Search for the cell housing the specified text and yield its (x, y) center coordinate. 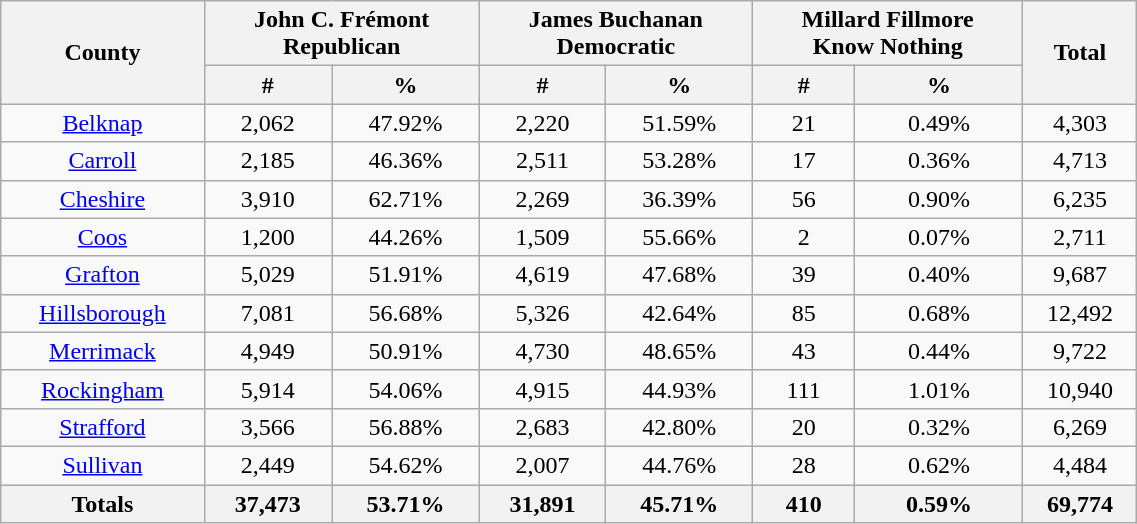
4,619 (542, 275)
42.80% (680, 427)
2,220 (542, 123)
21 (804, 123)
Millard FillmoreKnow Nothing (888, 34)
4,915 (542, 389)
42.64% (680, 313)
Totals (102, 503)
Total (1080, 52)
56.68% (406, 313)
47.92% (406, 123)
10,940 (1080, 389)
51.91% (406, 275)
45.71% (680, 503)
Sullivan (102, 465)
51.59% (680, 123)
4,730 (542, 351)
2,683 (542, 427)
3,566 (268, 427)
44.93% (680, 389)
47.68% (680, 275)
9,687 (1080, 275)
John C. FrémontRepublican (342, 34)
2,511 (542, 161)
0.62% (939, 465)
44.26% (406, 237)
56.88% (406, 427)
4,713 (1080, 161)
4,484 (1080, 465)
0.90% (939, 199)
36.39% (680, 199)
53.71% (406, 503)
54.62% (406, 465)
54.06% (406, 389)
County (102, 52)
4,303 (1080, 123)
6,269 (1080, 427)
9,722 (1080, 351)
Coos (102, 237)
48.65% (680, 351)
50.91% (406, 351)
1.01% (939, 389)
53.28% (680, 161)
5,914 (268, 389)
37,473 (268, 503)
Merrimack (102, 351)
55.66% (680, 237)
5,029 (268, 275)
0.07% (939, 237)
0.59% (939, 503)
0.36% (939, 161)
6,235 (1080, 199)
Hillsborough (102, 313)
0.49% (939, 123)
0.68% (939, 313)
20 (804, 427)
1,509 (542, 237)
1,200 (268, 237)
0.44% (939, 351)
2,185 (268, 161)
3,910 (268, 199)
56 (804, 199)
2,062 (268, 123)
44.76% (680, 465)
Cheshire (102, 199)
12,492 (1080, 313)
4,949 (268, 351)
0.32% (939, 427)
39 (804, 275)
5,326 (542, 313)
Carroll (102, 161)
46.36% (406, 161)
2,007 (542, 465)
62.71% (406, 199)
Rockingham (102, 389)
85 (804, 313)
410 (804, 503)
17 (804, 161)
69,774 (1080, 503)
2 (804, 237)
Belknap (102, 123)
James BuchananDemocratic (616, 34)
2,711 (1080, 237)
Strafford (102, 427)
2,269 (542, 199)
28 (804, 465)
Grafton (102, 275)
111 (804, 389)
0.40% (939, 275)
43 (804, 351)
7,081 (268, 313)
2,449 (268, 465)
31,891 (542, 503)
